Search for the cell housing the specified text and yield its (x, y) center coordinate. 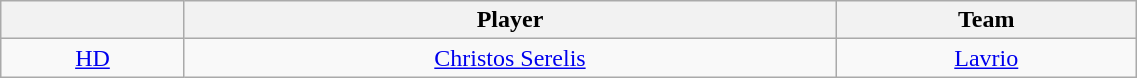
Christos Serelis (510, 58)
Lavrio (986, 58)
Team (986, 20)
Player (510, 20)
HD (92, 58)
